Return the (x, y) coordinate for the center point of the cell that contains the specified text.  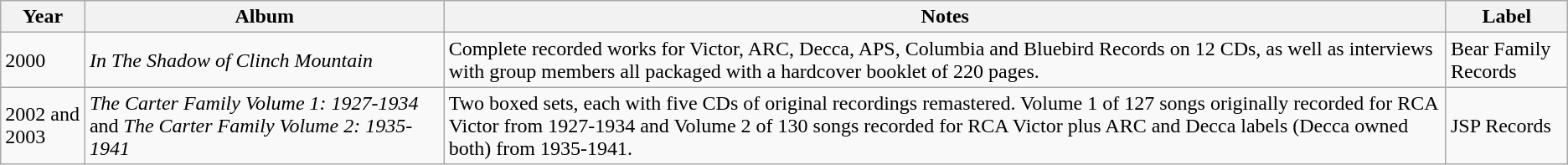
In The Shadow of Clinch Mountain (265, 60)
2000 (44, 60)
Label (1506, 17)
Bear Family Records (1506, 60)
Album (265, 17)
JSP Records (1506, 126)
The Carter Family Volume 1: 1927-1934 and The Carter Family Volume 2: 1935-1941 (265, 126)
2002 and 2003 (44, 126)
Notes (945, 17)
Year (44, 17)
